Search for the cell housing the specified text and yield its [x, y] center coordinate. 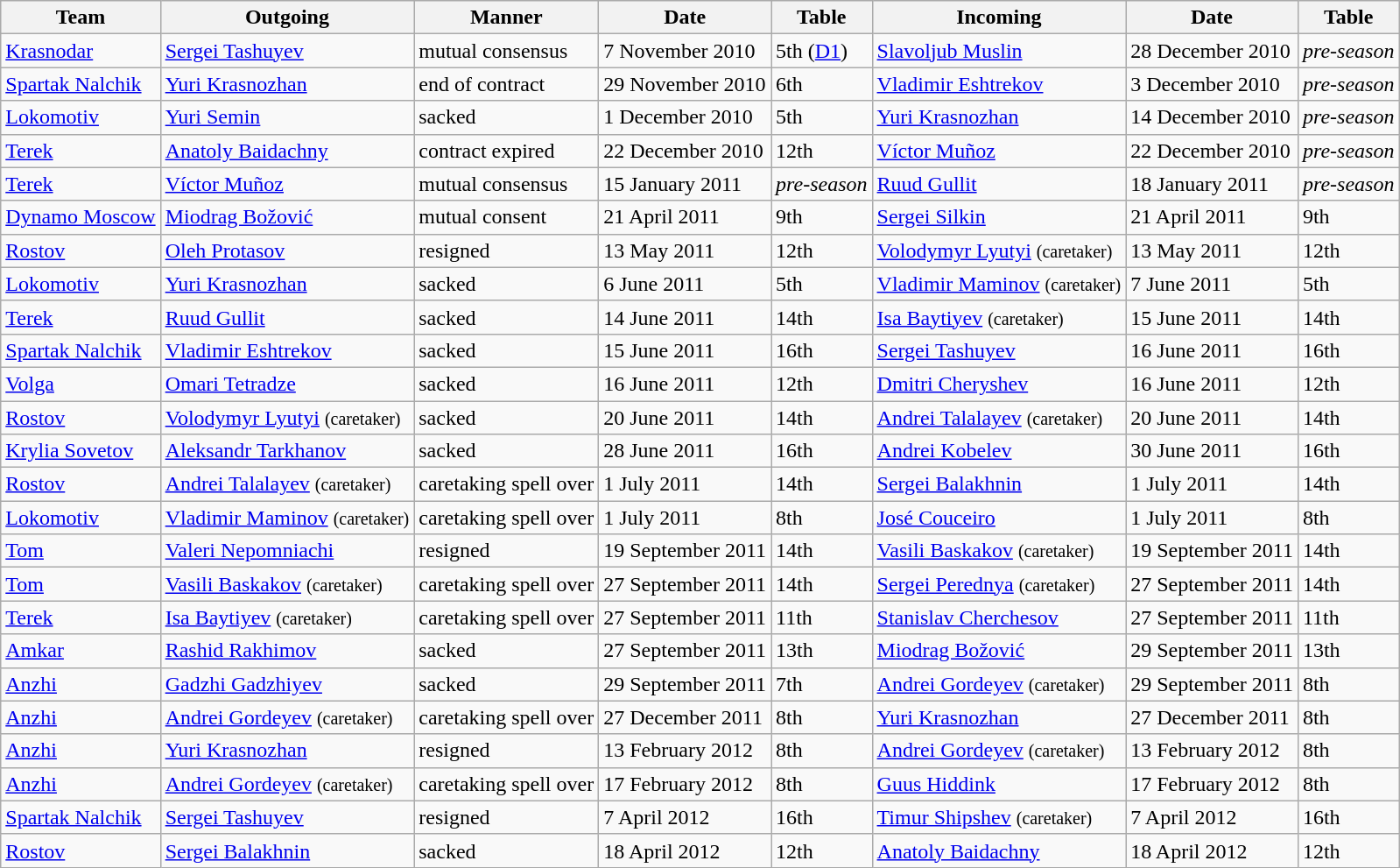
Krasnodar [81, 51]
Andrei Kobelev [999, 451]
Volga [81, 384]
7 November 2010 [685, 51]
Sergei Silkin [999, 217]
contract expired [506, 151]
30 June 2011 [1212, 451]
Rashid Rakhimov [287, 651]
18 January 2011 [1212, 184]
Valeri Nepomniachi [287, 551]
Gadzhi Gadzhiyev [287, 684]
7 June 2011 [1212, 284]
Timur Shipshev (caretaker) [999, 817]
Yuri Semin [287, 117]
Manner [506, 18]
5th (D1) [822, 51]
end of contract [506, 84]
6th [822, 84]
14 June 2011 [685, 317]
28 June 2011 [685, 451]
Aleksandr Tarkhanov [287, 451]
Guus Hiddink [999, 784]
14 December 2010 [1212, 117]
28 December 2010 [1212, 51]
Krylia Sovetov [81, 451]
mutual consent [506, 217]
1 December 2010 [685, 117]
29 November 2010 [685, 84]
Slavoljub Muslin [999, 51]
3 December 2010 [1212, 84]
15 January 2011 [685, 184]
Amkar [81, 651]
José Couceiro [999, 518]
Team [81, 18]
Dmitri Cheryshev [999, 384]
Omari Tetradze [287, 384]
7th [822, 684]
Oleh Protasov [287, 251]
Incoming [999, 18]
Sergei Perednya (caretaker) [999, 584]
Stanislav Cherchesov [999, 617]
6 June 2011 [685, 284]
Outgoing [287, 18]
Dynamo Moscow [81, 217]
